Scan for the cell matching the given text and deliver its [x, y] coordinate at center. 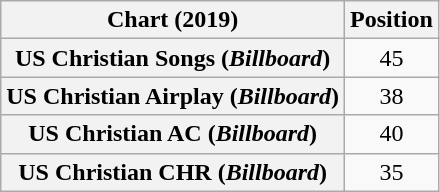
US Christian CHR (Billboard) [173, 172]
40 [392, 134]
35 [392, 172]
US Christian Airplay (Billboard) [173, 96]
Position [392, 20]
US Christian Songs (Billboard) [173, 58]
US Christian AC (Billboard) [173, 134]
Chart (2019) [173, 20]
38 [392, 96]
45 [392, 58]
